Capture the cell that displays the provided text and extract its [X, Y] central coordinate. 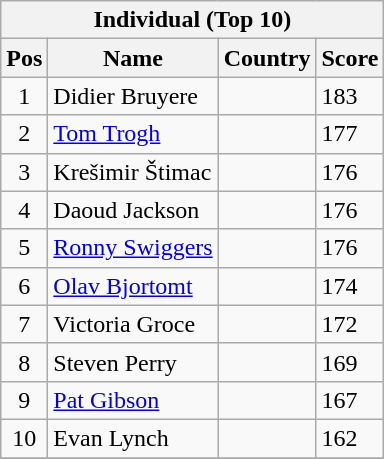
4 [24, 210]
2 [24, 134]
167 [350, 400]
Victoria Groce [133, 324]
5 [24, 248]
6 [24, 286]
169 [350, 362]
183 [350, 96]
Didier Bruyere [133, 96]
Steven Perry [133, 362]
1 [24, 96]
10 [24, 438]
Ronny Swiggers [133, 248]
3 [24, 172]
9 [24, 400]
Country [267, 58]
Krešimir Štimac [133, 172]
Olav Bjortomt [133, 286]
7 [24, 324]
177 [350, 134]
172 [350, 324]
Pat Gibson [133, 400]
Tom Trogh [133, 134]
Individual (Top 10) [192, 20]
Evan Lynch [133, 438]
162 [350, 438]
174 [350, 286]
Pos [24, 58]
Name [133, 58]
Score [350, 58]
8 [24, 362]
Daoud Jackson [133, 210]
